Detect which cell encompasses the target text, then output its [X, Y] center coordinate. 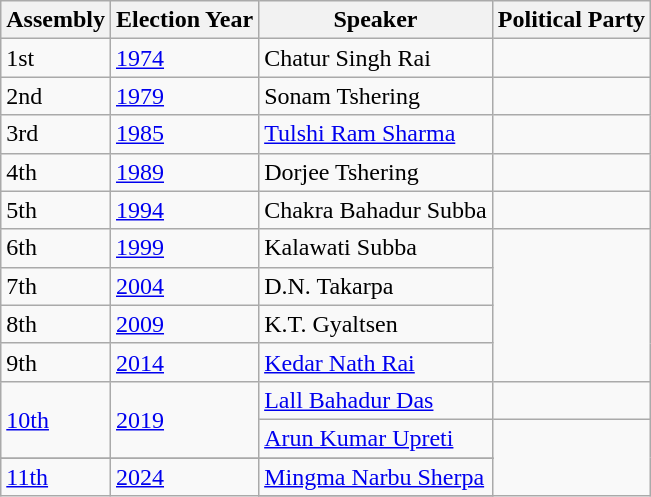
8th [56, 324]
10th [56, 419]
Chakra Bahadur Subba [376, 210]
Sonam Tshering [376, 96]
Chatur Singh Rai [376, 58]
Mingma Narbu Sherpa [376, 477]
2024 [184, 477]
Tulshi Ram Sharma [376, 134]
2019 [184, 419]
9th [56, 362]
Election Year [184, 20]
Arun Kumar Upreti [376, 438]
2014 [184, 362]
Lall Bahadur Das [376, 400]
4th [56, 172]
2nd [56, 96]
1974 [184, 58]
Political Party [571, 20]
1989 [184, 172]
7th [56, 286]
1st [56, 58]
K.T. Gyaltsen [376, 324]
Kalawati Subba [376, 248]
Kedar Nath Rai [376, 362]
3rd [56, 134]
6th [56, 248]
D.N. Takarpa [376, 286]
Dorjee Tshering [376, 172]
2004 [184, 286]
1979 [184, 96]
5th [56, 210]
11th [56, 477]
1994 [184, 210]
2009 [184, 324]
Speaker [376, 20]
1985 [184, 134]
1999 [184, 248]
Assembly [56, 20]
